Output the (X, Y) coordinate of the center of the cell containing the given text.  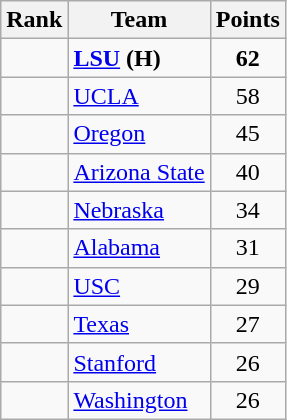
USC (139, 286)
Stanford (139, 362)
Nebraska (139, 210)
Oregon (139, 134)
Team (139, 20)
Points (248, 20)
Arizona State (139, 172)
34 (248, 210)
45 (248, 134)
UCLA (139, 96)
Alabama (139, 248)
Texas (139, 324)
Washington (139, 400)
58 (248, 96)
Rank (34, 20)
40 (248, 172)
62 (248, 58)
31 (248, 248)
27 (248, 324)
29 (248, 286)
LSU (H) (139, 58)
